For the text-containing cell, return its midpoint in (x, y) coordinate format. 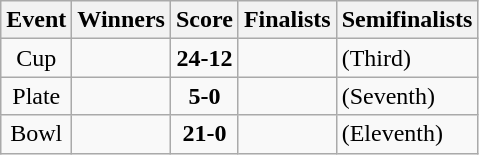
Bowl (36, 134)
Semifinalists (407, 20)
24-12 (204, 58)
(Seventh) (407, 96)
Winners (122, 20)
Plate (36, 96)
Score (204, 20)
Event (36, 20)
Cup (36, 58)
5-0 (204, 96)
(Third) (407, 58)
Finalists (287, 20)
(Eleventh) (407, 134)
21-0 (204, 134)
